Provide the [x, y] coordinate of the cell's center where the given text is located.  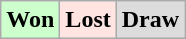
Won [30, 20]
Lost [88, 20]
Draw [150, 20]
